Scan for the cell matching the given text and deliver its [x, y] coordinate at center. 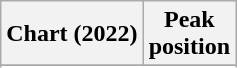
Chart (2022) [72, 34]
Peakposition [189, 34]
